Pinpoint the cell where the given text exists, returning its [x, y] midpoint coordinate. 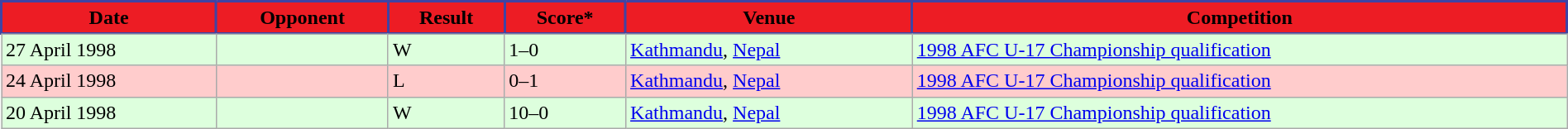
Opponent [303, 18]
1–0 [566, 50]
0–1 [566, 81]
10–0 [566, 112]
20 April 1998 [109, 112]
Score* [566, 18]
Result [446, 18]
L [446, 81]
Date [109, 18]
Competition [1239, 18]
Venue [769, 18]
24 April 1998 [109, 81]
27 April 1998 [109, 50]
